Locate the cell with the specified text and output its (x, y) center coordinate. 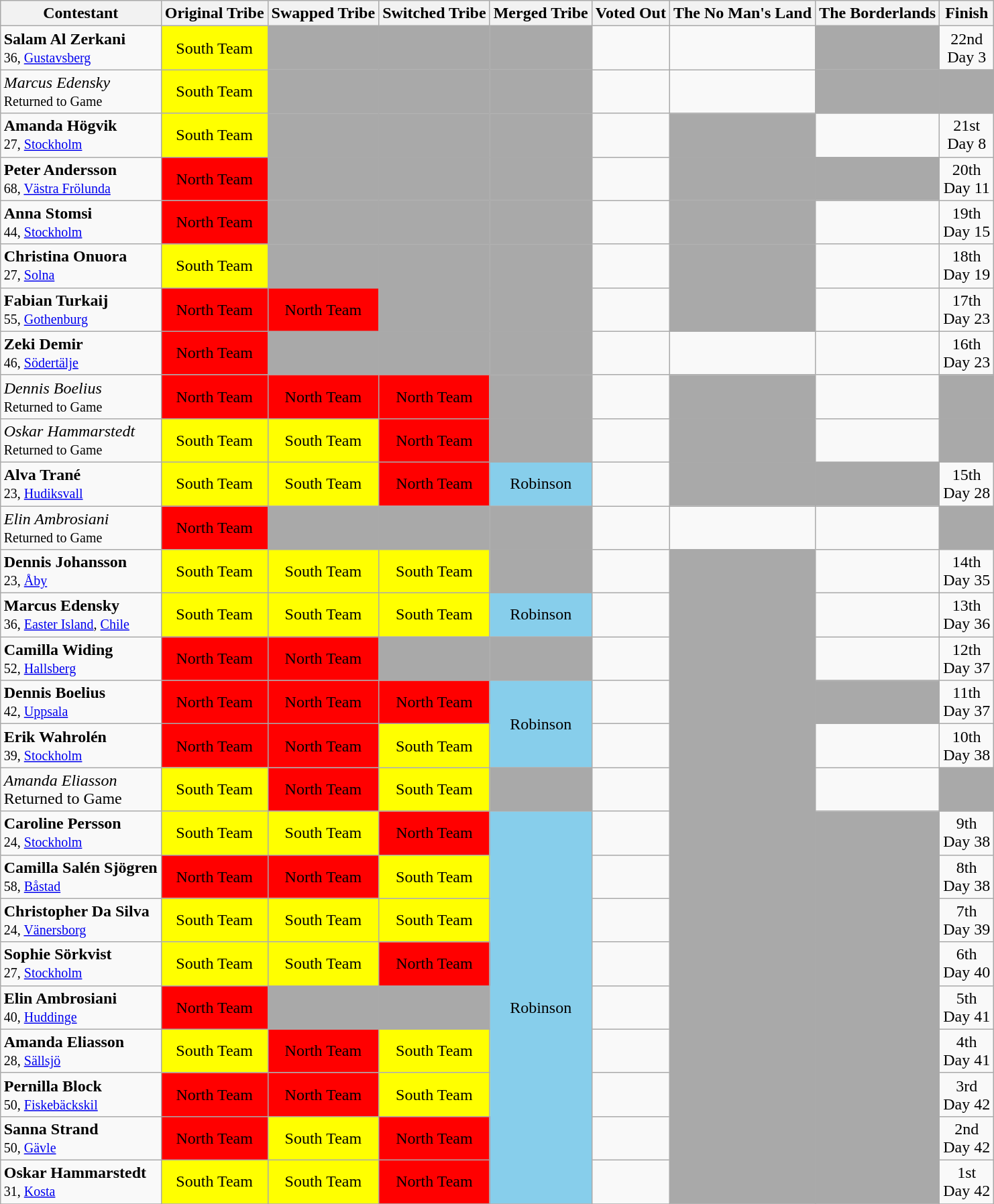
Salam Al Zerkani36, Gustavsberg (80, 48)
14thDay 35 (967, 571)
3rdDay 42 (967, 1094)
Camilla Salén Sjögren58, Båstad (80, 877)
Anna Stomsi44, Stockholm (80, 223)
Switched Tribe (435, 13)
18thDay 19 (967, 265)
Pernilla Block50, Fiskebäckskil (80, 1094)
Alva Trané23, Hudiksvall (80, 484)
Amanda EliassonReturned to Game (80, 790)
The No Man's Land (742, 13)
Oskar Hammarstedt31, Kosta (80, 1181)
Marcus EdenskyReturned to Game (80, 91)
Finish (967, 13)
10thDay 38 (967, 745)
16thDay 23 (967, 353)
22ndDay 3 (967, 48)
7thDay 39 (967, 920)
13thDay 36 (967, 615)
Dennis Johansson23, Åby (80, 571)
6thDay 40 (967, 964)
11thDay 37 (967, 703)
Sophie Sörkvist27, Stockholm (80, 964)
8thDay 38 (967, 877)
12thDay 37 (967, 658)
Original Tribe (215, 13)
Amanda Eliasson28, Sällsjö (80, 1051)
Amanda Högvik27, Stockholm (80, 135)
Voted Out (630, 13)
Peter Andersson68, Västra Frölunda (80, 178)
17thDay 23 (967, 310)
Erik Wahrolén39, Stockholm (80, 745)
Elin AmbrosianiReturned to Game (80, 527)
Swapped Tribe (323, 13)
4thDay 41 (967, 1051)
15thDay 28 (967, 484)
21stDay 8 (967, 135)
Christina Onuora27, Solna (80, 265)
Camilla Widing52, Hallsberg (80, 658)
Merged Tribe (541, 13)
Dennis Boelius42, Uppsala (80, 703)
Contestant (80, 13)
2ndDay 42 (967, 1138)
Fabian Turkaij55, Gothenburg (80, 310)
Christopher Da Silva24, Vänersborg (80, 920)
Dennis BoeliusReturned to Game (80, 397)
Elin Ambrosiani40, Huddinge (80, 1007)
9thDay 38 (967, 833)
Sanna Strand50, Gävle (80, 1138)
Caroline Persson24, Stockholm (80, 833)
5thDay 41 (967, 1007)
Marcus Edensky36, Easter Island, Chile (80, 615)
1stDay 42 (967, 1181)
Zeki Demir46, Södertälje (80, 353)
The Borderlands (877, 13)
20thDay 11 (967, 178)
19thDay 15 (967, 223)
Oskar HammarstedtReturned to Game (80, 440)
